For the text-containing cell, return its midpoint in [x, y] coordinate format. 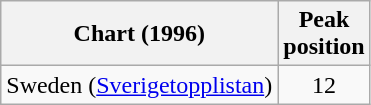
Sweden (Sverigetopplistan) [140, 85]
Peakposition [324, 34]
12 [324, 85]
Chart (1996) [140, 34]
